Return (x, y) of the center of cell containing provided text 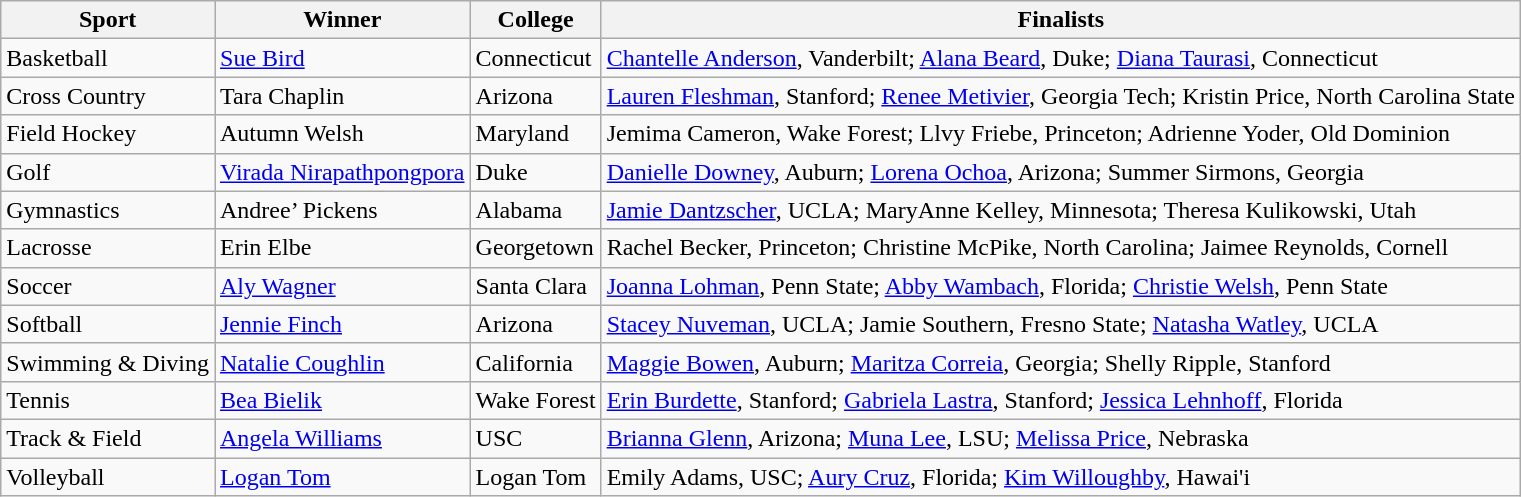
Georgetown (536, 248)
Tara Chaplin (342, 96)
College (536, 20)
Winner (342, 20)
Maryland (536, 134)
Volleyball (108, 477)
Autumn Welsh (342, 134)
Rachel Becker, Princeton; Christine McPike, North Carolina; Jaimee Reynolds, Cornell (1060, 248)
Wake Forest (536, 400)
Maggie Bowen, Auburn; Maritza Correia, Georgia; Shelly Ripple, Stanford (1060, 362)
Softball (108, 324)
Jennie Finch (342, 324)
Lacrosse (108, 248)
Sport (108, 20)
Lauren Fleshman, Stanford; Renee Metivier, Georgia Tech; Kristin Price, North Carolina State (1060, 96)
Tennis (108, 400)
Soccer (108, 286)
Natalie Coughlin (342, 362)
Aly Wagner (342, 286)
Finalists (1060, 20)
Joanna Lohman, Penn State; Abby Wambach, Florida; Christie Welsh, Penn State (1060, 286)
Golf (108, 172)
Basketball (108, 58)
Emily Adams, USC; Aury Cruz, Florida; Kim Willoughby, Hawai'i (1060, 477)
Erin Burdette, Stanford; Gabriela Lastra, Stanford; Jessica Lehnhoff, Florida (1060, 400)
Virada Nirapathpongpora (342, 172)
Field Hockey (108, 134)
Cross Country (108, 96)
Bea Bielik (342, 400)
Track & Field (108, 438)
Chantelle Anderson, Vanderbilt; Alana Beard, Duke; Diana Taurasi, Connecticut (1060, 58)
Danielle Downey, Auburn; Lorena Ochoa, Arizona; Summer Sirmons, Georgia (1060, 172)
Angela Williams (342, 438)
Swimming & Diving (108, 362)
Alabama (536, 210)
Connecticut (536, 58)
Sue Bird (342, 58)
Jemima Cameron, Wake Forest; Llvy Friebe, Princeton; Adrienne Yoder, Old Dominion (1060, 134)
Jamie Dantzscher, UCLA; MaryAnne Kelley, Minnesota; Theresa Kulikowski, Utah (1060, 210)
Gymnastics (108, 210)
Santa Clara (536, 286)
Erin Elbe (342, 248)
Andree’ Pickens (342, 210)
Duke (536, 172)
California (536, 362)
USC (536, 438)
Stacey Nuveman, UCLA; Jamie Southern, Fresno State; Natasha Watley, UCLA (1060, 324)
Brianna Glenn, Arizona; Muna Lee, LSU; Melissa Price, Nebraska (1060, 438)
